For the text-containing cell, return its midpoint in (X, Y) coordinate format. 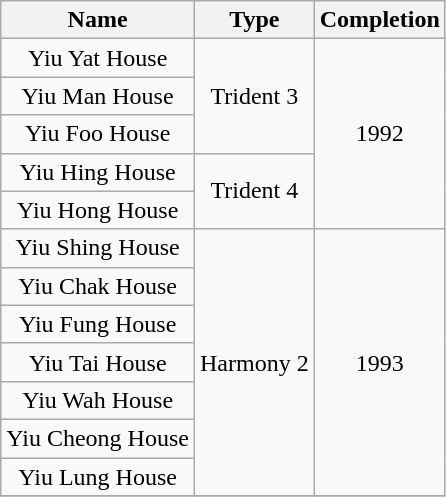
Yiu Tai House (98, 362)
Yiu Yat House (98, 58)
Yiu Shing House (98, 248)
Type (254, 20)
Yiu Hong House (98, 210)
Name (98, 20)
1992 (380, 134)
1993 (380, 362)
Yiu Fung House (98, 324)
Yiu Chak House (98, 286)
Yiu Hing House (98, 172)
Yiu Wah House (98, 400)
Yiu Man House (98, 96)
Yiu Lung House (98, 477)
Trident 4 (254, 191)
Harmony 2 (254, 362)
Yiu Foo House (98, 134)
Yiu Cheong House (98, 438)
Completion (380, 20)
Trident 3 (254, 96)
